Output the [x, y] coordinate of the center of the cell containing the given text.  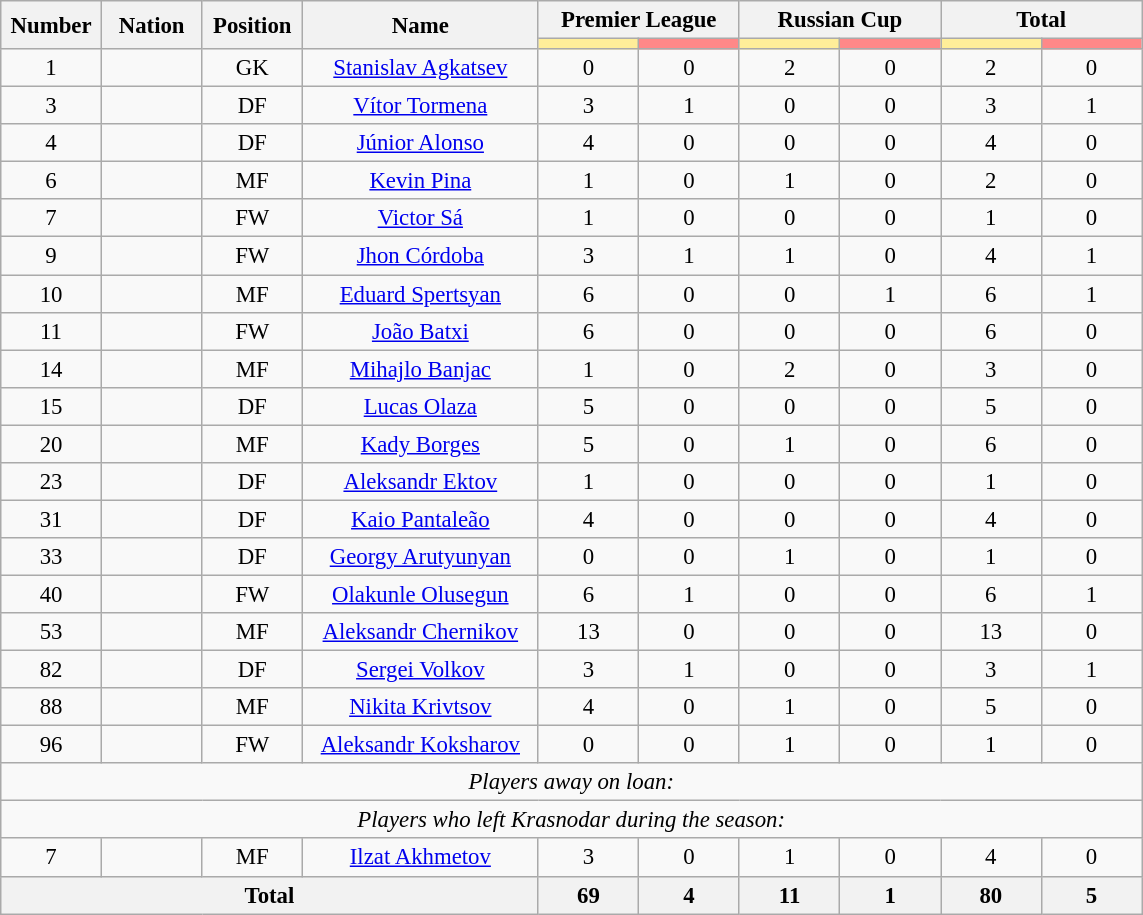
23 [52, 482]
15 [52, 406]
80 [990, 895]
Olakunle Olusegun [421, 594]
Júnior Alonso [421, 143]
31 [52, 519]
João Batxi [421, 331]
Georgy Arutyunyan [421, 557]
88 [52, 707]
Jhon Córdoba [421, 256]
10 [52, 294]
Players away on loan: [572, 782]
Name [421, 25]
Premier League [638, 20]
Mihajlo Banjac [421, 369]
Number [52, 25]
Vítor Tormena [421, 106]
14 [52, 369]
GK [252, 68]
Nation [152, 25]
82 [52, 670]
Kevin Pina [421, 181]
Lucas Olaza [421, 406]
Sergei Volkov [421, 670]
Aleksandr Chernikov [421, 632]
96 [52, 745]
9 [52, 256]
69 [588, 895]
53 [52, 632]
Stanislav Agkatsev [421, 68]
Aleksandr Ektov [421, 482]
Eduard Spertsyan [421, 294]
40 [52, 594]
Kaio Pantaleão [421, 519]
Ilzat Akhmetov [421, 858]
Position [252, 25]
Victor Sá [421, 219]
Aleksandr Koksharov [421, 745]
Nikita Krivtsov [421, 707]
33 [52, 557]
20 [52, 444]
Kady Borges [421, 444]
Players who left Krasnodar during the season: [572, 820]
Russian Cup [840, 20]
